Extract the (x, y) coordinate from the center of the cell holding the provided text.  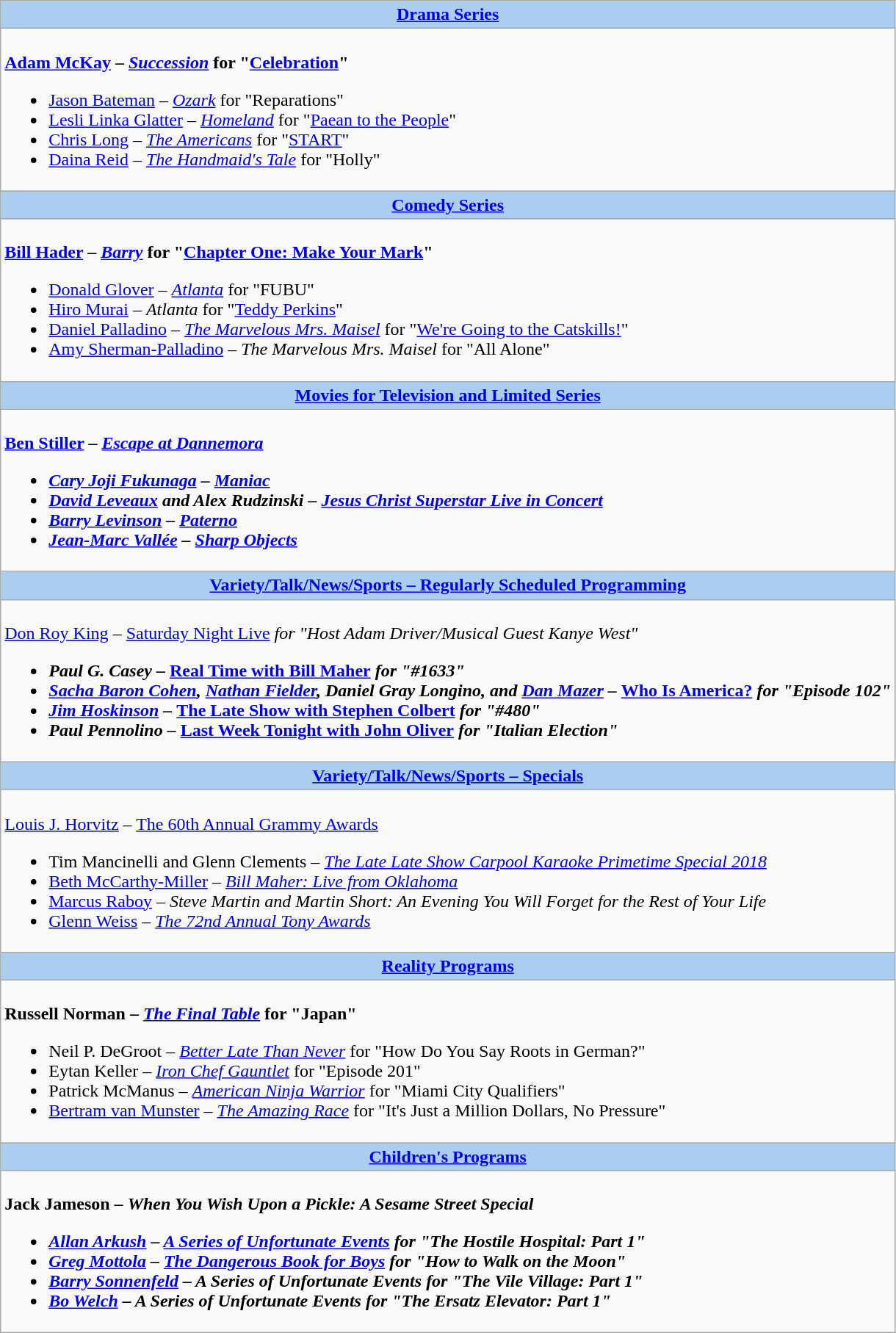
Comedy Series (448, 205)
Variety/Talk/News/Sports – Regularly Scheduled Programming (448, 585)
Variety/Talk/News/Sports – Specials (448, 776)
Drama Series (448, 15)
Movies for Television and Limited Series (448, 395)
Reality Programs (448, 966)
Children's Programs (448, 1157)
